Capture the cell that displays the provided text and extract its [X, Y] central coordinate. 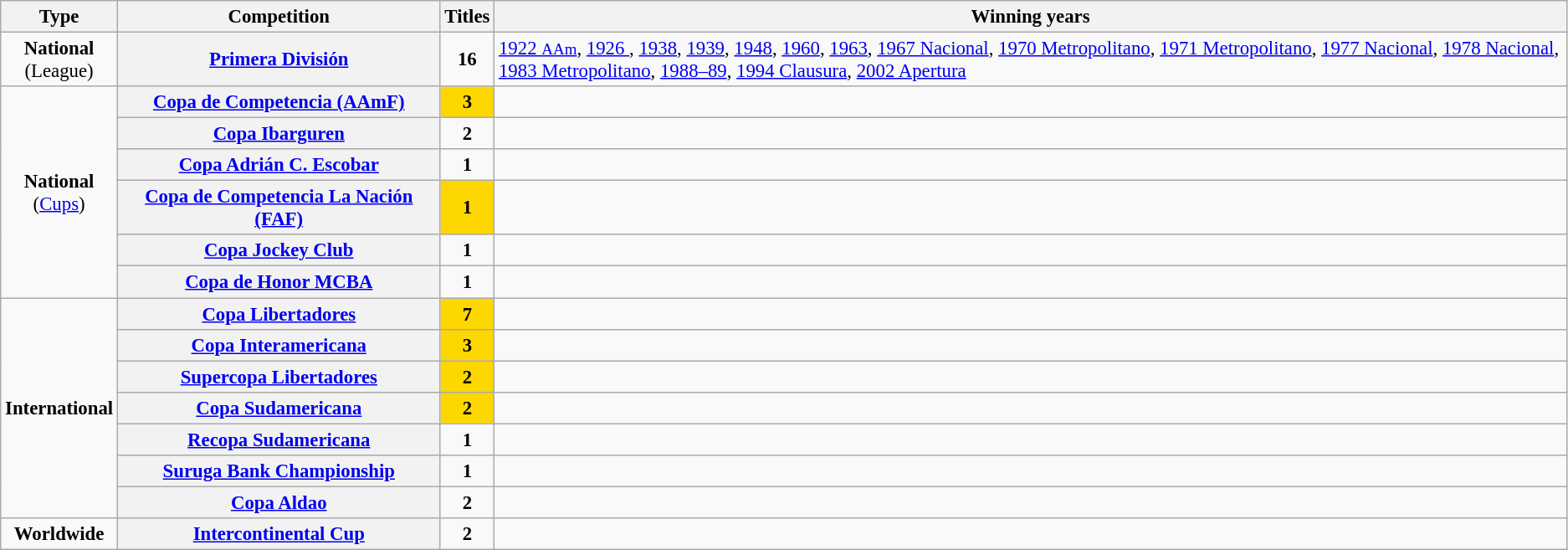
Suruga Bank Championship [279, 471]
7 [467, 314]
Worldwide [59, 534]
Copa Ibarguren [279, 134]
Recopa Sudamericana [279, 439]
Titles [467, 17]
Type [59, 17]
Copa Jockey Club [279, 250]
Copa Adrián C. Escobar [279, 165]
Competition [279, 17]
Winning years [1031, 17]
Copa Libertadores [279, 314]
16 [467, 60]
Copa de Honor MCBA [279, 282]
Copa de Competencia (AAmF) [279, 102]
Copa Aldao [279, 502]
Copa de Competencia La Nación (FAF) [279, 208]
Primera División [279, 60]
Intercontinental Cup [279, 534]
Supercopa Libertadores [279, 377]
National(Cups) [59, 193]
Copa Sudamericana [279, 408]
National(League) [59, 60]
International [59, 409]
Copa Interamericana [279, 345]
